Pinpoint the cell where the given text exists, returning its (X, Y) midpoint coordinate. 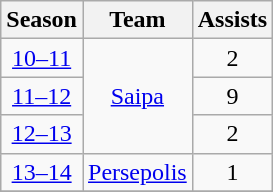
13–14 (42, 172)
1 (232, 172)
Persepolis (137, 172)
9 (232, 96)
12–13 (42, 134)
10–11 (42, 58)
Assists (232, 20)
11–12 (42, 96)
Season (42, 20)
Team (137, 20)
Saipa (137, 96)
